Detect which cell encompasses the target text, then output its (x, y) center coordinate. 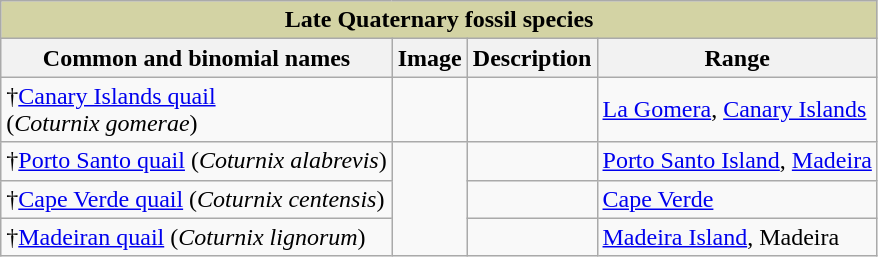
Porto Santo Island, Madeira (737, 161)
†Porto Santo quail (Coturnix alabrevis) (196, 161)
Description (532, 58)
Madeira Island, Madeira (737, 237)
†Cape Verde quail (Coturnix centensis) (196, 199)
Cape Verde (737, 199)
Common and binomial names (196, 58)
Late Quaternary fossil species (440, 20)
†Canary Islands quail(Coturnix gomerae) (196, 110)
Image (430, 58)
La Gomera, Canary Islands (737, 110)
†Madeiran quail (Coturnix lignorum) (196, 237)
Range (737, 58)
